Identify which cell holds the provided text, then report its [X, Y] central coordinate. 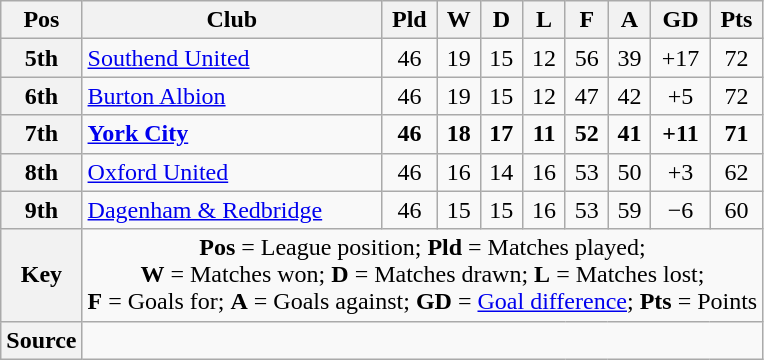
8th [42, 172]
6th [42, 96]
+11 [680, 134]
Oxford United [232, 172]
−6 [680, 210]
L [544, 20]
+3 [680, 172]
62 [736, 172]
60 [736, 210]
Key [42, 275]
Burton Albion [232, 96]
A [630, 20]
71 [736, 134]
59 [630, 210]
Pos [42, 20]
York City [232, 134]
42 [630, 96]
Pld [410, 20]
50 [630, 172]
18 [458, 134]
14 [502, 172]
47 [586, 96]
41 [630, 134]
39 [630, 58]
17 [502, 134]
56 [586, 58]
D [502, 20]
W [458, 20]
GD [680, 20]
5th [42, 58]
Dagenham & Redbridge [232, 210]
11 [544, 134]
7th [42, 134]
9th [42, 210]
Southend United [232, 58]
F [586, 20]
Club [232, 20]
+5 [680, 96]
+17 [680, 58]
Source [42, 340]
Pts [736, 20]
52 [586, 134]
